Provide the [x, y] coordinate of the cell's center where the given text is located.  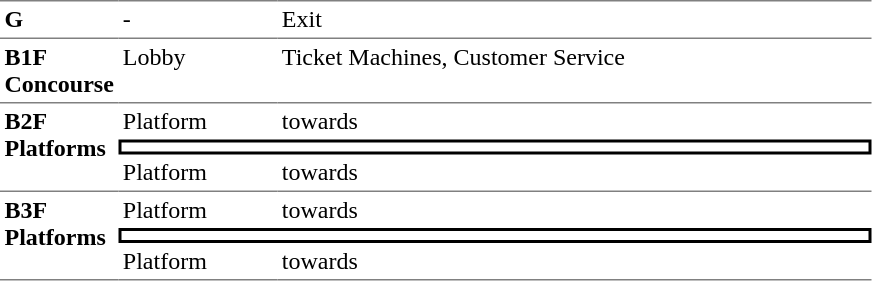
Exit [574, 19]
Ticket Machines, Customer Service [574, 71]
B3F Platforms [59, 236]
- [198, 19]
G [59, 19]
B2F Platforms [59, 148]
B1FConcourse [59, 71]
Lobby [198, 71]
